Provide the [x, y] coordinate of the cell's center where the given text is located.  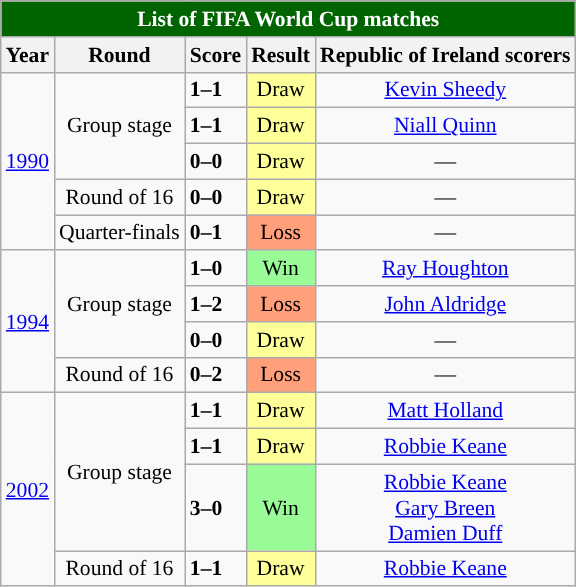
0–2 [216, 375]
John Aldridge [446, 304]
1990 [28, 161]
2002 [28, 490]
Score [216, 55]
Robbie Keane Gary Breen Damien Duff [446, 508]
Round [120, 55]
1–2 [216, 304]
Kevin Sheedy [446, 90]
Year [28, 55]
Republic of Ireland scorers [446, 55]
Niall Quinn [446, 126]
1–0 [216, 269]
1994 [28, 322]
Result [280, 55]
Ray Houghton [446, 269]
3–0 [216, 508]
0–1 [216, 233]
List of FIFA World Cup matches [288, 19]
Matt Holland [446, 411]
Quarter-finals [120, 233]
